Determine the (x, y) coordinate at the center of the cell enclosing the given text.  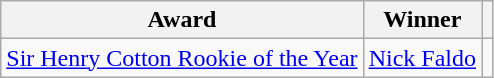
Winner (422, 20)
Award (182, 20)
Sir Henry Cotton Rookie of the Year (182, 58)
Nick Faldo (422, 58)
